Pinpoint the cell where the given text exists, returning its (x, y) midpoint coordinate. 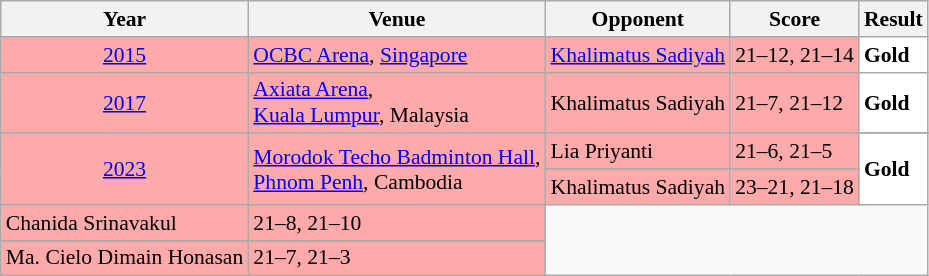
Result (894, 19)
21–6, 21–5 (794, 152)
Venue (396, 19)
21–7, 21–3 (396, 258)
2023 (125, 170)
Score (794, 19)
Lia Priyanti (638, 152)
OCBC Arena, Singapore (396, 55)
Chanida Srinavakul (125, 223)
21–7, 21–12 (794, 102)
Ma. Cielo Dimain Honasan (125, 258)
21–8, 21–10 (396, 223)
2017 (125, 102)
Morodok Techo Badminton Hall,Phnom Penh, Cambodia (396, 170)
Year (125, 19)
Axiata Arena,Kuala Lumpur, Malaysia (396, 102)
23–21, 21–18 (794, 187)
2015 (125, 55)
21–12, 21–14 (794, 55)
Opponent (638, 19)
